Return [X, Y] of the center of cell containing provided text 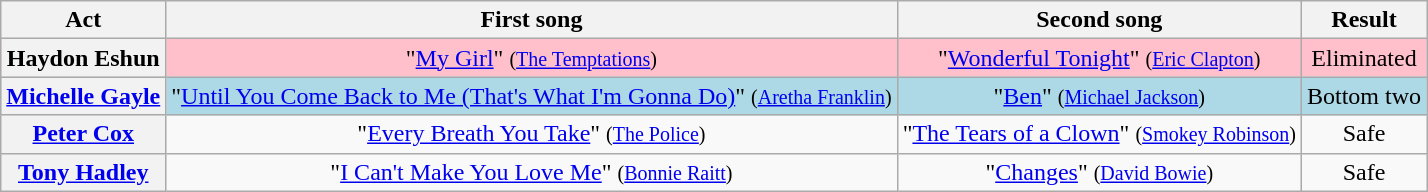
Peter Cox [84, 134]
Act [84, 20]
"Ben" (Michael Jackson) [1099, 96]
Eliminated [1364, 58]
Tony Hadley [84, 172]
"Until You Come Back to Me (That's What I'm Gonna Do)" (Aretha Franklin) [532, 96]
"I Can't Make You Love Me" (Bonnie Raitt) [532, 172]
Michelle Gayle [84, 96]
"The Tears of a Clown" (Smokey Robinson) [1099, 134]
"Changes" (David Bowie) [1099, 172]
Haydon Eshun [84, 58]
"Wonderful Tonight" (Eric Clapton) [1099, 58]
Result [1364, 20]
"Every Breath You Take" (The Police) [532, 134]
First song [532, 20]
Second song [1099, 20]
Bottom two [1364, 96]
"My Girl" (The Temptations) [532, 58]
